Return [X, Y] of the center of cell containing provided text 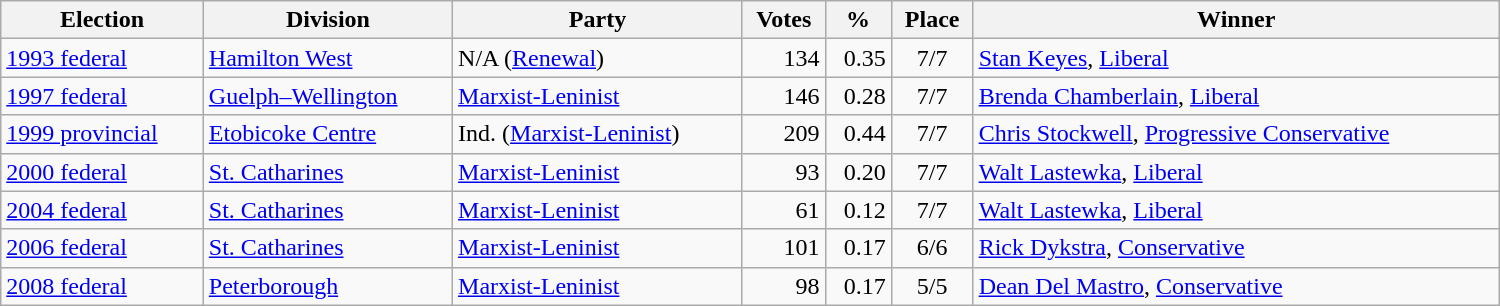
101 [784, 248]
98 [784, 286]
Etobicoke Centre [328, 134]
Brenda Chamberlain, Liberal [1236, 96]
Rick Dykstra, Conservative [1236, 248]
Stan Keyes, Liberal [1236, 58]
146 [784, 96]
Place [932, 20]
2008 federal [102, 286]
5/5 [932, 286]
1993 federal [102, 58]
Peterborough [328, 286]
0.35 [858, 58]
% [858, 20]
6/6 [932, 248]
Guelph–Wellington [328, 96]
1997 federal [102, 96]
Hamilton West [328, 58]
2000 federal [102, 172]
Party [598, 20]
134 [784, 58]
1999 provincial [102, 134]
Winner [1236, 20]
Chris Stockwell, Progressive Conservative [1236, 134]
Election [102, 20]
2006 federal [102, 248]
0.12 [858, 210]
2004 federal [102, 210]
Dean Del Mastro, Conservative [1236, 286]
209 [784, 134]
61 [784, 210]
N/A (Renewal) [598, 58]
0.20 [858, 172]
Ind. (Marxist-Leninist) [598, 134]
Votes [784, 20]
0.44 [858, 134]
93 [784, 172]
0.28 [858, 96]
Division [328, 20]
